Provide the (X, Y) coordinate of the cell's center where the given text is located.  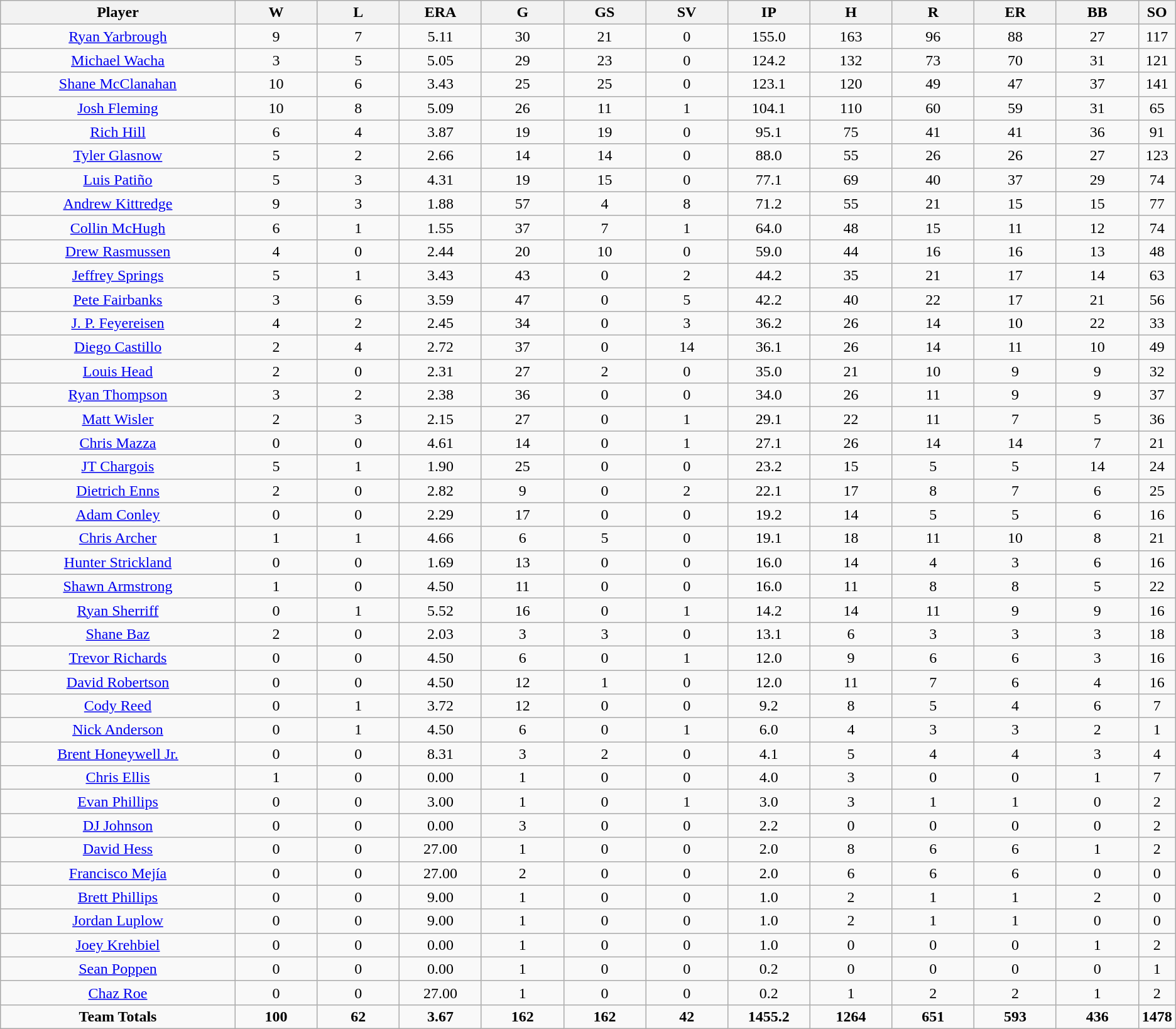
Chris Archer (118, 538)
20 (523, 251)
96 (934, 36)
110 (851, 108)
56 (1157, 300)
100 (276, 1016)
J. P. Feyereisen (118, 324)
Evan Phillips (118, 802)
123 (1157, 156)
35.0 (769, 371)
DJ Johnson (118, 825)
593 (1015, 1016)
36.2 (769, 324)
2.15 (441, 419)
44.2 (769, 275)
Jeffrey Springs (118, 275)
77 (1157, 204)
GS (604, 13)
59.0 (769, 251)
R (934, 13)
117 (1157, 36)
Jordan Luplow (118, 921)
Andrew Kittredge (118, 204)
42 (687, 1016)
121 (1157, 60)
65 (1157, 108)
8.31 (441, 754)
Matt Wisler (118, 419)
104.1 (769, 108)
Diego Castillo (118, 347)
6.0 (769, 730)
Pete Fairbanks (118, 300)
Luis Patiño (118, 180)
G (523, 13)
IP (769, 13)
651 (934, 1016)
2.31 (441, 371)
62 (358, 1016)
4.31 (441, 180)
27.1 (769, 443)
36.1 (769, 347)
163 (851, 36)
141 (1157, 84)
3.72 (441, 706)
Adam Conley (118, 514)
Cody Reed (118, 706)
2.45 (441, 324)
23.2 (769, 467)
Michael Wacha (118, 60)
Trevor Richards (118, 658)
Ryan Thompson (118, 395)
Joey Krehbiel (118, 945)
2.72 (441, 347)
Chris Mazza (118, 443)
2.66 (441, 156)
77.1 (769, 180)
132 (851, 60)
3.0 (769, 802)
Shane Baz (118, 634)
64.0 (769, 227)
Ryan Sherriff (118, 610)
Brett Phillips (118, 897)
35 (851, 275)
2.03 (441, 634)
Chris Ellis (118, 778)
436 (1097, 1016)
SO (1157, 13)
1.88 (441, 204)
33 (1157, 324)
Brent Honeywell Jr. (118, 754)
71.2 (769, 204)
3.00 (441, 802)
120 (851, 84)
Player (118, 13)
34 (523, 324)
63 (1157, 275)
4.0 (769, 778)
L (358, 13)
Francisco Mejía (118, 873)
BB (1097, 13)
Tyler Glasnow (118, 156)
57 (523, 204)
1455.2 (769, 1016)
14.2 (769, 610)
42.2 (769, 300)
Shawn Armstrong (118, 586)
3.67 (441, 1016)
Drew Rasmussen (118, 251)
Shane McClanahan (118, 84)
29.1 (769, 419)
Louis Head (118, 371)
5.52 (441, 610)
Josh Fleming (118, 108)
Hunter Strickland (118, 562)
124.2 (769, 60)
1.55 (441, 227)
2.2 (769, 825)
123.1 (769, 84)
3.87 (441, 132)
Rich Hill (118, 132)
JT Chargois (118, 467)
Dietrich Enns (118, 491)
Ryan Yarbrough (118, 36)
4.66 (441, 538)
30 (523, 36)
Sean Poppen (118, 969)
155.0 (769, 36)
75 (851, 132)
88.0 (769, 156)
Team Totals (118, 1016)
SV (687, 13)
22.1 (769, 491)
59 (1015, 108)
5.05 (441, 60)
9.2 (769, 706)
19.1 (769, 538)
88 (1015, 36)
2.38 (441, 395)
91 (1157, 132)
44 (851, 251)
ERA (441, 13)
5.09 (441, 108)
5.11 (441, 36)
1.69 (441, 562)
24 (1157, 467)
32 (1157, 371)
Nick Anderson (118, 730)
W (276, 13)
1478 (1157, 1016)
70 (1015, 60)
95.1 (769, 132)
H (851, 13)
3.59 (441, 300)
19.2 (769, 514)
David Robertson (118, 682)
4.61 (441, 443)
4.1 (769, 754)
1264 (851, 1016)
73 (934, 60)
2.82 (441, 491)
60 (934, 108)
Collin McHugh (118, 227)
2.44 (441, 251)
13.1 (769, 634)
Chaz Roe (118, 993)
2.29 (441, 514)
43 (523, 275)
34.0 (769, 395)
23 (604, 60)
David Hess (118, 849)
1.90 (441, 467)
ER (1015, 13)
69 (851, 180)
